Return [x, y] of the center of cell containing provided text 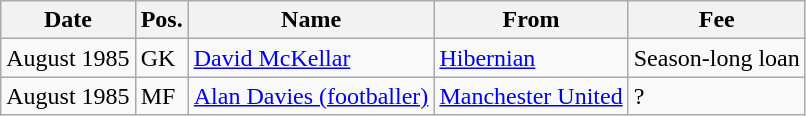
? [716, 96]
David McKellar [311, 58]
Pos. [162, 20]
Date [68, 20]
Fee [716, 20]
Season-long loan [716, 58]
Manchester United [531, 96]
Hibernian [531, 58]
Name [311, 20]
Alan Davies (footballer) [311, 96]
GK [162, 58]
From [531, 20]
MF [162, 96]
